Return the (X, Y) coordinate for the center point of the cell that contains the specified text.  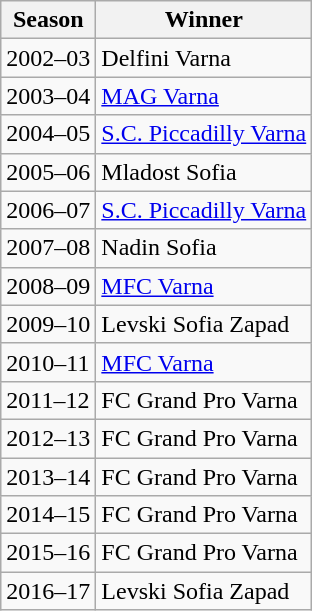
2002–03 (48, 58)
Winner (204, 20)
2014–15 (48, 515)
2010–11 (48, 362)
2004–05 (48, 134)
2016–17 (48, 591)
Mladost Sofia (204, 172)
Nadin Sofia (204, 248)
2015–16 (48, 553)
2005–06 (48, 172)
Season (48, 20)
2009–10 (48, 324)
2013–14 (48, 477)
2011–12 (48, 400)
2008–09 (48, 286)
Delfini Varna (204, 58)
MAG Varna (204, 96)
2007–08 (48, 248)
2006–07 (48, 210)
2012–13 (48, 438)
2003–04 (48, 96)
